Output the [X, Y] coordinate of the center of the cell containing the given text.  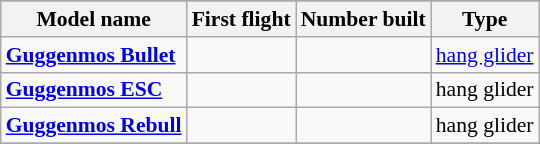
Model name [94, 19]
Guggenmos Rebull [94, 126]
Number built [364, 19]
First flight [242, 19]
Guggenmos Bullet [94, 55]
Guggenmos ESC [94, 90]
Type [485, 19]
